Extract the [X, Y] coordinate from the center of the cell holding the provided text.  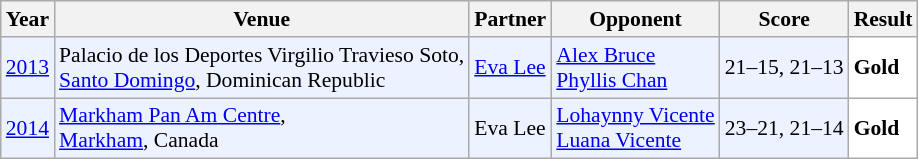
2013 [28, 68]
23–21, 21–14 [784, 128]
Lohaynny Vicente Luana Vicente [635, 128]
Venue [262, 19]
Result [884, 19]
Palacio de los Deportes Virgilio Travieso Soto,Santo Domingo, Dominican Republic [262, 68]
Alex Bruce Phyllis Chan [635, 68]
Markham Pan Am Centre,Markham, Canada [262, 128]
Year [28, 19]
Opponent [635, 19]
Score [784, 19]
2014 [28, 128]
Partner [510, 19]
21–15, 21–13 [784, 68]
